Output the (x, y) coordinate of the center of the cell containing the given text.  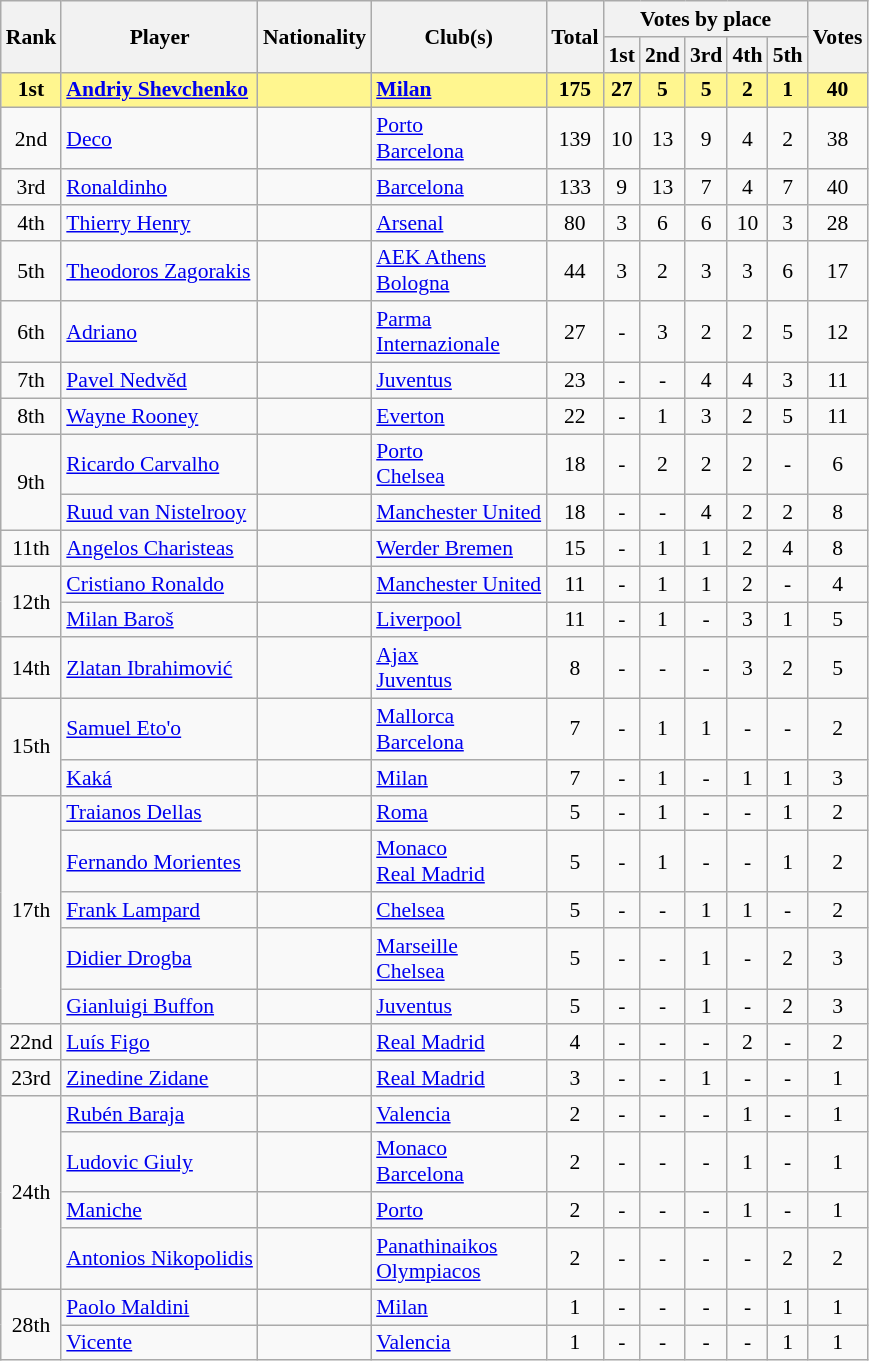
139 (574, 138)
Angelos Charisteas (160, 549)
Deco (160, 138)
Kaká (160, 778)
Votes (838, 36)
Ricardo Carvalho (160, 464)
Ronaldinho (160, 187)
Samuel Eto'o (160, 730)
Rubén Baraja (160, 1114)
Arsenal (458, 223)
8th (32, 416)
Traianos Dellas (160, 813)
Adriano (160, 332)
Porto Barcelona (458, 138)
23 (574, 381)
Porto (458, 1211)
15th (32, 748)
Cristiano Ronaldo (160, 584)
17th (32, 910)
Player (160, 36)
Panathinaikos Olympiacos (458, 1258)
Paolo Maldini (160, 1307)
Luís Figo (160, 1043)
28 (838, 223)
Ruud van Nistelrooy (160, 513)
Barcelona (458, 187)
22nd (32, 1043)
Club(s) (458, 36)
Ludovic Giuly (160, 1162)
28th (32, 1324)
Antonios Nikopolidis (160, 1258)
Pavel Nedvěd (160, 381)
AEK Athens Bologna (458, 270)
23rd (32, 1078)
Vicente (160, 1343)
9th (32, 482)
15 (574, 549)
Ajax Juventus (458, 668)
Liverpool (458, 620)
Zlatan Ibrahimović (160, 668)
Fernando Morientes (160, 862)
6th (32, 332)
175 (574, 90)
24th (32, 1193)
Andriy Shevchenko (160, 90)
12th (32, 602)
Porto Chelsea (458, 464)
Everton (458, 416)
Wayne Rooney (160, 416)
Milan Baroš (160, 620)
Roma (458, 813)
12 (838, 332)
Thierry Henry (160, 223)
17 (838, 270)
44 (574, 270)
Parma Internazionale (458, 332)
Frank Lampard (160, 910)
Marseille Chelsea (458, 958)
133 (574, 187)
Total (574, 36)
Votes by place (705, 19)
Zinedine Zidane (160, 1078)
22 (574, 416)
Gianluigi Buffon (160, 1007)
Monaco Barcelona (458, 1162)
7th (32, 381)
Maniche (160, 1211)
Theodoros Zagorakis (160, 270)
11th (32, 549)
80 (574, 223)
Rank (32, 36)
Nationality (314, 36)
Didier Drogba (160, 958)
Chelsea (458, 910)
Mallorca Barcelona (458, 730)
Monaco Real Madrid (458, 862)
Werder Bremen (458, 549)
38 (838, 138)
14th (32, 668)
